Output the [X, Y] coordinate of the center of the cell containing the given text.  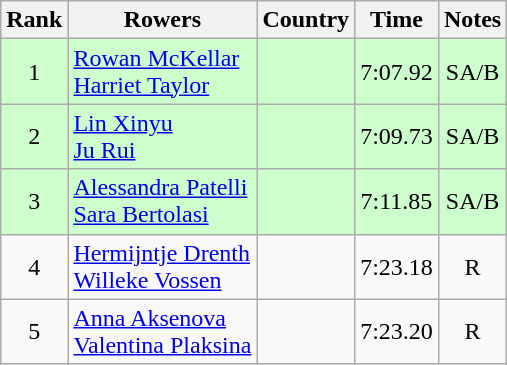
7:09.73 [397, 136]
7:23.20 [397, 332]
3 [34, 202]
Anna AksenovaValentina Plaksina [162, 332]
5 [34, 332]
Lin XinyuJu Rui [162, 136]
Rowers [162, 20]
Time [397, 20]
Rowan McKellarHarriet Taylor [162, 72]
7:07.92 [397, 72]
Hermijntje DrenthWilleke Vossen [162, 266]
Country [306, 20]
Alessandra PatelliSara Bertolasi [162, 202]
7:11.85 [397, 202]
Notes [472, 20]
1 [34, 72]
2 [34, 136]
4 [34, 266]
Rank [34, 20]
7:23.18 [397, 266]
